Find where the given text appears and provide that cell's center as (x, y) coordinate. 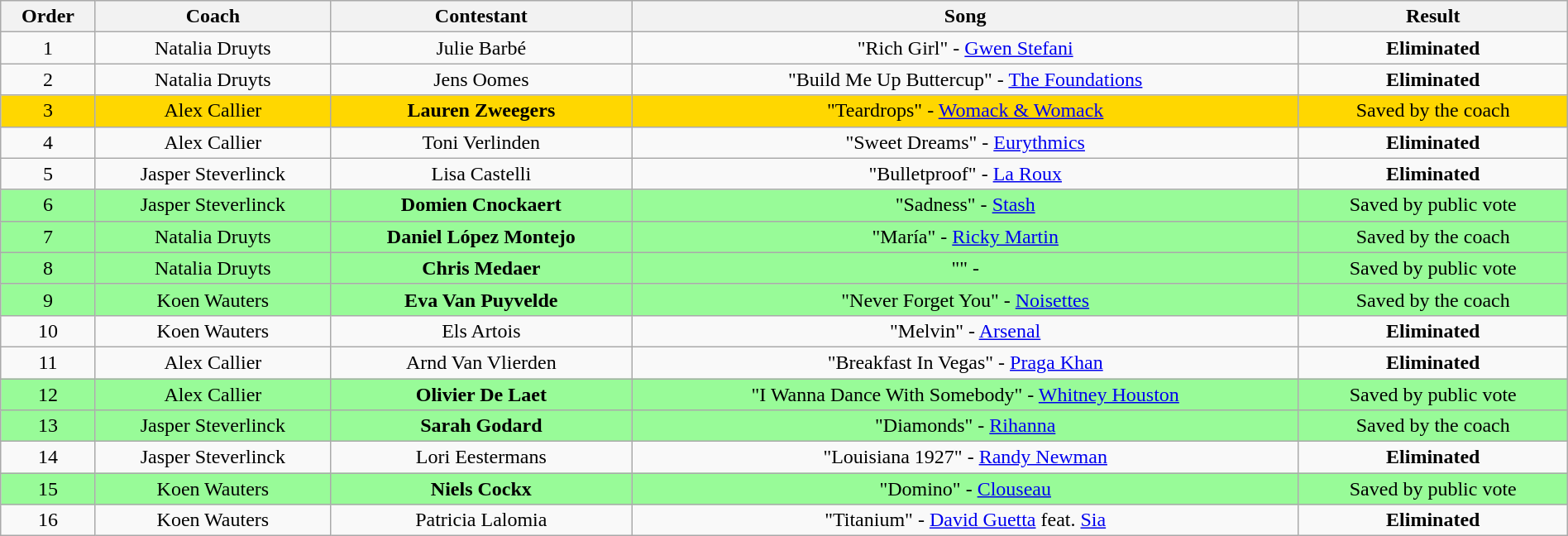
16 (48, 520)
2 (48, 79)
9 (48, 299)
Contestant (481, 17)
6 (48, 205)
Lauren Zweegers (481, 111)
10 (48, 331)
Toni Verlinden (481, 142)
"Breakfast In Vegas" - Praga Khan (965, 362)
8 (48, 268)
"Sadness" - Stash (965, 205)
11 (48, 362)
"Never Forget You" - Noisettes (965, 299)
15 (48, 489)
Daniel López Montejo (481, 237)
7 (48, 237)
"Diamonds" - Rihanna (965, 426)
"Sweet Dreams" - Eurythmics (965, 142)
Els Artois (481, 331)
"Louisiana 1927" - Randy Newman (965, 457)
"María" - Ricky Martin (965, 237)
Olivier De Laet (481, 395)
5 (48, 174)
"Domino" - Clouseau (965, 489)
"Rich Girl" - Gwen Stefani (965, 48)
12 (48, 395)
4 (48, 142)
Niels Cockx (481, 489)
"Build Me Up Buttercup" - The Foundations (965, 79)
Lori Eestermans (481, 457)
Arnd Van Vlierden (481, 362)
Sarah Godard (481, 426)
"I Wanna Dance With Somebody" - Whitney Houston (965, 395)
Song (965, 17)
Eva Van Puyvelde (481, 299)
Julie Barbé (481, 48)
14 (48, 457)
Jens Oomes (481, 79)
"Bulletproof" - La Roux (965, 174)
Chris Medaer (481, 268)
Order (48, 17)
Patricia Lalomia (481, 520)
Domien Cnockaert (481, 205)
"Melvin" - Arsenal (965, 331)
13 (48, 426)
3 (48, 111)
"" - (965, 268)
"Teardrops" - Womack & Womack (965, 111)
Result (1432, 17)
"Titanium" - David Guetta feat. Sia (965, 520)
Lisa Castelli (481, 174)
1 (48, 48)
Coach (213, 17)
